Search for the cell housing the specified text and yield its (X, Y) center coordinate. 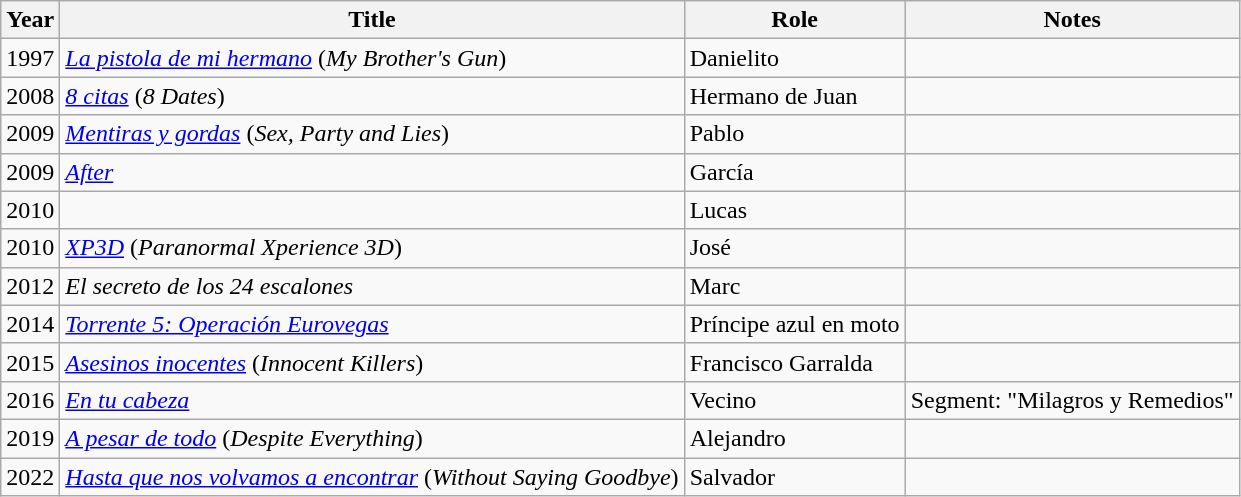
8 citas (8 Dates) (372, 96)
Asesinos inocentes (Innocent Killers) (372, 362)
García (794, 172)
XP3D (Paranormal Xperience 3D) (372, 248)
2016 (30, 400)
Hermano de Juan (794, 96)
El secreto de los 24 escalones (372, 286)
En tu cabeza (372, 400)
Notes (1072, 20)
A pesar de todo (Despite Everything) (372, 438)
José (794, 248)
Danielito (794, 58)
Alejandro (794, 438)
Role (794, 20)
Vecino (794, 400)
Hasta que nos volvamos a encontrar (Without Saying Goodbye) (372, 477)
Marc (794, 286)
2015 (30, 362)
Lucas (794, 210)
2019 (30, 438)
2022 (30, 477)
La pistola de mi hermano (My Brother's Gun) (372, 58)
Pablo (794, 134)
Salvador (794, 477)
2012 (30, 286)
Torrente 5: Operación Eurovegas (372, 324)
Mentiras y gordas (Sex, Party and Lies) (372, 134)
Segment: "Milagros y Remedios" (1072, 400)
1997 (30, 58)
2014 (30, 324)
Year (30, 20)
After (372, 172)
2008 (30, 96)
Príncipe azul en moto (794, 324)
Title (372, 20)
Francisco Garralda (794, 362)
